From the cell containing the given text, extract its center point as (x, y) coordinate. 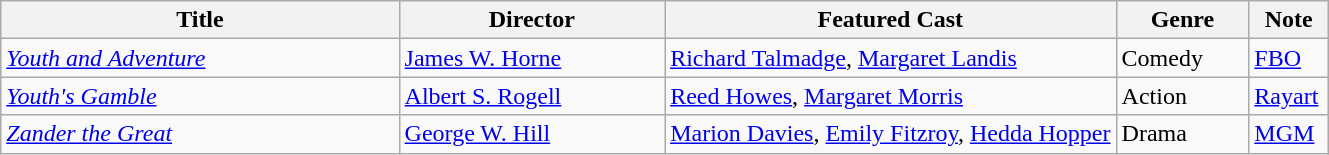
Drama (1182, 134)
Rayart (1289, 96)
Albert S. Rogell (532, 96)
Director (532, 20)
Youth's Gamble (200, 96)
FBO (1289, 58)
Action (1182, 96)
Youth and Adventure (200, 58)
Zander the Great (200, 134)
Richard Talmadge, Margaret Landis (890, 58)
Reed Howes, Margaret Morris (890, 96)
George W. Hill (532, 134)
James W. Horne (532, 58)
MGM (1289, 134)
Note (1289, 20)
Marion Davies, Emily Fitzroy, Hedda Hopper (890, 134)
Genre (1182, 20)
Featured Cast (890, 20)
Title (200, 20)
Comedy (1182, 58)
